Return (X, Y) of the center of cell containing provided text 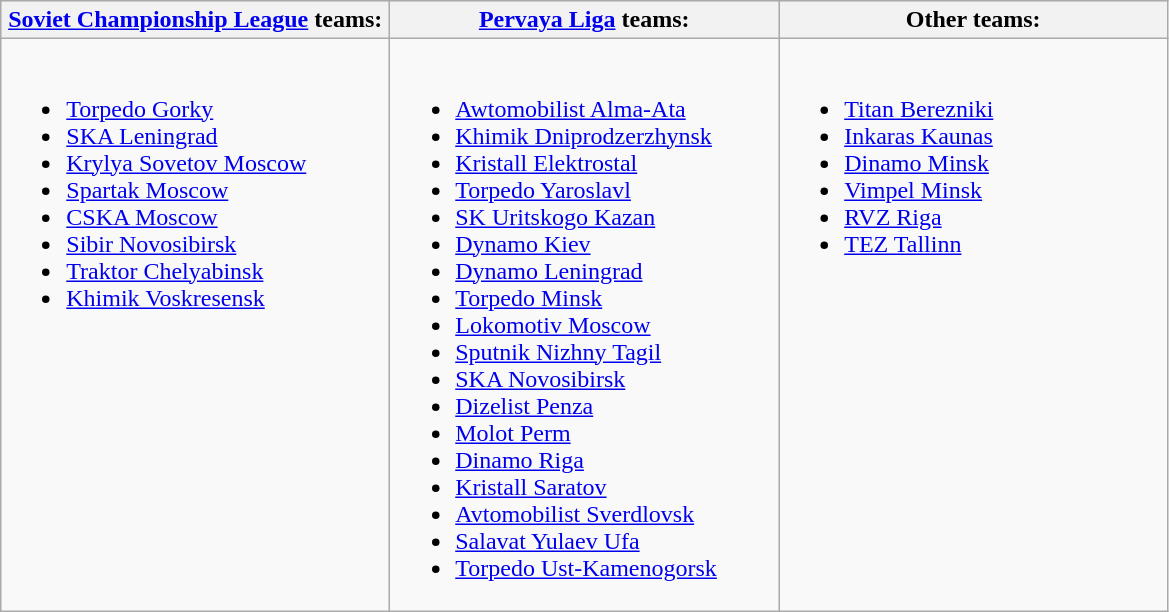
Soviet Championship League teams: (196, 20)
Torpedo GorkySKA LeningradKrylya Sovetov MoscowSpartak MoscowCSKA MoscowSibir NovosibirskTraktor ChelyabinskKhimik Voskresensk (196, 325)
Titan BereznikiInkaras KaunasDinamo MinskVimpel MinskRVZ RigaTEZ Tallinn (974, 325)
Other teams: (974, 20)
Pervaya Liga teams: (584, 20)
